Extract the [X, Y] coordinate from the center of the cell holding the provided text.  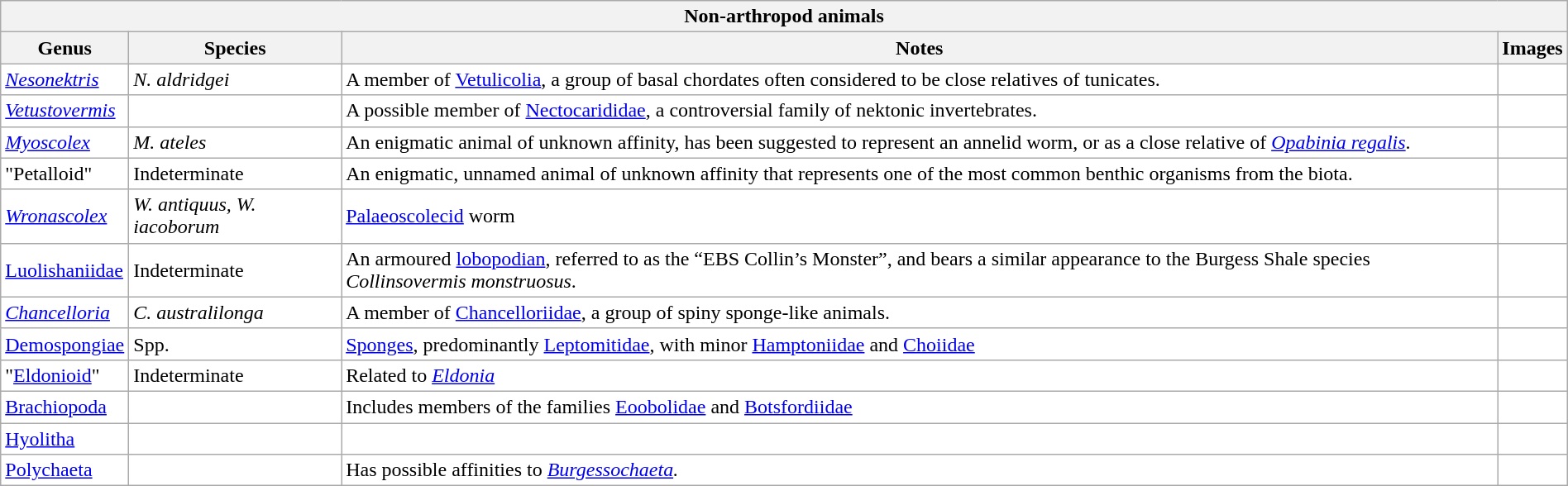
Genus [65, 48]
An enigmatic, unnamed animal of unknown affinity that represents one of the most common benthic organisms from the biota. [920, 174]
Non-arthropod animals [784, 17]
A member of Vetulicolia, a group of basal chordates often considered to be close relatives of tunicates. [920, 79]
W. antiquus, W. iacoborum [235, 217]
Related to Eldonia [920, 375]
Species [235, 48]
Demospongiae [65, 344]
A member of Chancelloriidae, a group of spiny sponge-like animals. [920, 312]
N. aldridgei [235, 79]
Brachiopoda [65, 407]
Notes [920, 48]
Spp. [235, 344]
Includes members of the families Eoobolidae and Botsfordiidae [920, 407]
C. australilonga [235, 312]
Myoscolex [65, 142]
"Eldonioid" [65, 375]
Chancelloria [65, 312]
Sponges, predominantly Leptomitidae, with minor Hamptoniidae and Choiidae [920, 344]
Palaeoscolecid worm [920, 217]
Polychaeta [65, 470]
Luolishaniidae [65, 269]
"Petalloid" [65, 174]
An enigmatic animal of unknown affinity, has been suggested to represent an annelid worm, or as a close relative of Opabinia regalis. [920, 142]
A possible member of Nectocarididae, a controversial family of nektonic invertebrates. [920, 111]
M. ateles [235, 142]
Nesonektris [65, 79]
Images [1532, 48]
Wronascolex [65, 217]
Has possible affinities to Burgessochaeta. [920, 470]
Vetustovermis [65, 111]
Hyolitha [65, 439]
